Capture the cell that displays the provided text and extract its (x, y) central coordinate. 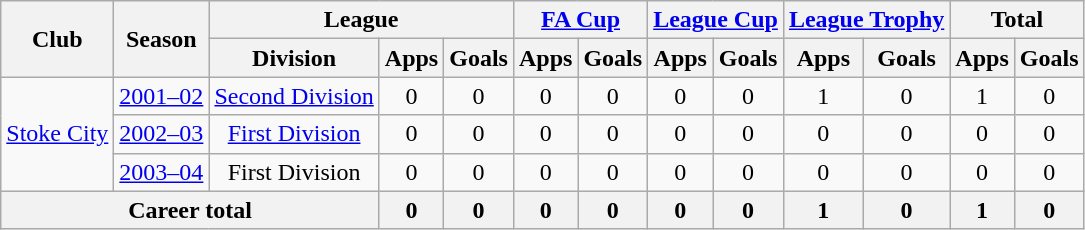
League Cup (716, 20)
Division (294, 58)
2002–03 (162, 134)
FA Cup (580, 20)
Season (162, 39)
Stoke City (58, 134)
League (362, 20)
Club (58, 39)
Career total (190, 210)
Total (1017, 20)
2001–02 (162, 96)
League Trophy (866, 20)
Second Division (294, 96)
2003–04 (162, 172)
